Return (x, y) of the center of cell containing provided text 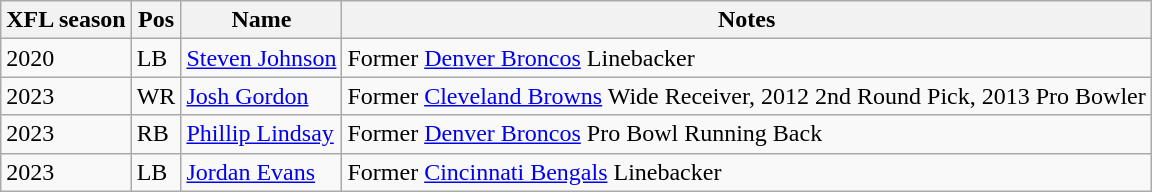
Phillip Lindsay (262, 134)
WR (156, 96)
Former Cleveland Browns Wide Receiver, 2012 2nd Round Pick, 2013 Pro Bowler (746, 96)
2020 (66, 58)
Jordan Evans (262, 172)
Steven Johnson (262, 58)
Notes (746, 20)
XFL season (66, 20)
Pos (156, 20)
Former Cincinnati Bengals Linebacker (746, 172)
Josh Gordon (262, 96)
RB (156, 134)
Name (262, 20)
Former Denver Broncos Pro Bowl Running Back (746, 134)
Former Denver Broncos Linebacker (746, 58)
